Locate the cell with the specified text and output its [X, Y] center coordinate. 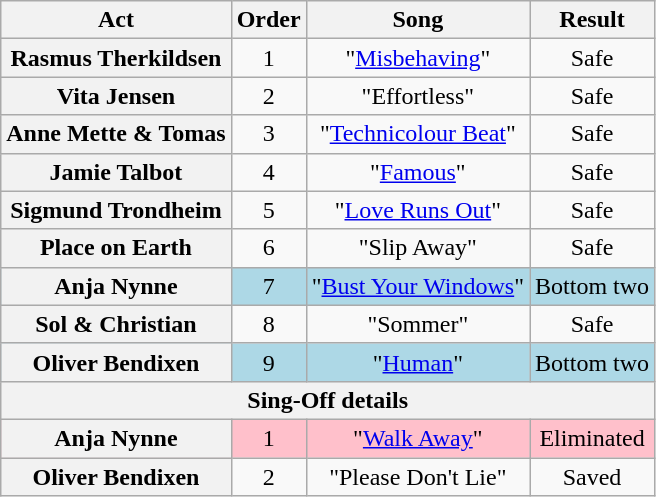
Saved [592, 477]
Sol & Christian [116, 324]
8 [268, 324]
7 [268, 286]
Anne Mette & Tomas [116, 134]
Vita Jensen [116, 96]
"Misbehaving" [418, 58]
9 [268, 362]
Song [418, 20]
5 [268, 210]
Order [268, 20]
Result [592, 20]
"Famous" [418, 172]
Rasmus Therkildsen [116, 58]
Act [116, 20]
Sigmund Trondheim [116, 210]
3 [268, 134]
"Sommer" [418, 324]
"Slip Away" [418, 248]
"Walk Away" [418, 438]
"Technicolour Beat" [418, 134]
"Please Don't Lie" [418, 477]
6 [268, 248]
"Bust Your Windows" [418, 286]
Eliminated [592, 438]
"Love Runs Out" [418, 210]
4 [268, 172]
"Effortless" [418, 96]
Sing-Off details [328, 400]
"Human" [418, 362]
Place on Earth [116, 248]
Jamie Talbot [116, 172]
